For the text-containing cell, return its midpoint in [x, y] coordinate format. 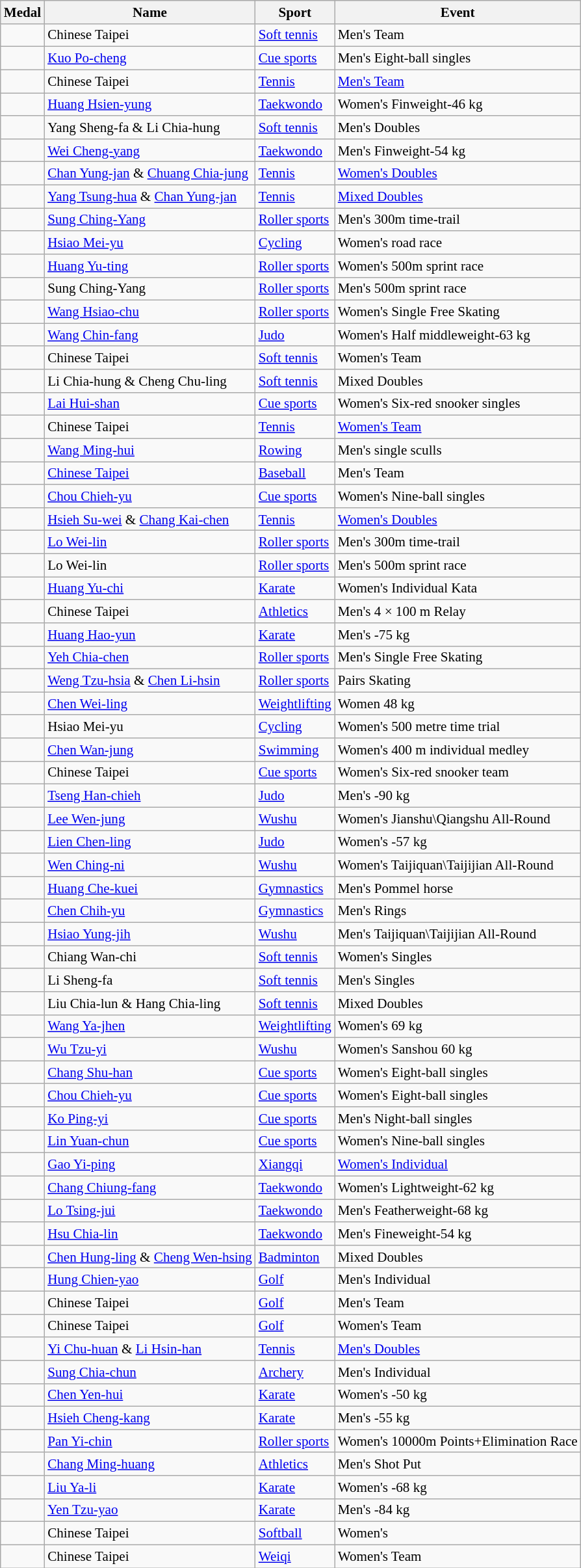
Lo Tsing-jui [149, 1211]
Sport [295, 12]
Men's 4 × 100 m Relay [458, 611]
Yeh Chia-chen [149, 657]
Pairs Skating [458, 680]
Name [149, 12]
Women's -68 kg [458, 1487]
Men's Finweight-54 kg [458, 150]
Women's Lightweight-62 kg [458, 1188]
Men's Taijiquan\Taijijian All-Round [458, 934]
Men's Eight-ball singles [458, 59]
Chen Hung-ling & Cheng Wen-hsing [149, 1256]
Chiang Wan-chi [149, 957]
Swimming [295, 749]
Hsieh Su-wei & Chang Kai-chen [149, 519]
Women's Six-red snooker team [458, 773]
Men's single sculls [458, 450]
Tseng Han-chieh [149, 796]
Kuo Po-cheng [149, 59]
Men's -84 kg [458, 1510]
Ko Ping-yi [149, 1119]
Chen Yen-hui [149, 1394]
Chang Chiung-fang [149, 1188]
Li Sheng-fa [149, 979]
Women's Jianshu\Qiangshu All-Round [458, 818]
Softball [295, 1534]
Women's 500m sprint race [458, 265]
Huang Hsien-yung [149, 104]
Huang Yu-ting [149, 265]
Women's Single Free Skating [458, 312]
Huang Che-kuei [149, 887]
Men's Rings [458, 910]
Wen Ching-ni [149, 865]
Women's [458, 1534]
Weiqi [295, 1556]
Li Chia-hung & Cheng Chu-ling [149, 381]
Women's Finweight-46 kg [458, 104]
Chang Shu-han [149, 1072]
Xiangqi [295, 1164]
Men's -75 kg [458, 635]
Wang Ya-jhen [149, 1026]
Hung Chien-yao [149, 1280]
Wang Hsiao-chu [149, 312]
Wei Cheng-yang [149, 150]
Women's Half middleweight-63 kg [458, 334]
Women's Singles [458, 957]
Women 48 kg [458, 704]
Sung Chia-chun [149, 1372]
Wang Ming-hui [149, 450]
Women's Six-red snooker singles [458, 403]
Men's Featherweight-68 kg [458, 1211]
Lin Yuan-chun [149, 1141]
Men's Shot Put [458, 1463]
Men's Pommel horse [458, 887]
Women's 69 kg [458, 1026]
Archery [295, 1372]
Wang Chin-fang [149, 334]
Men's Single Free Skating [458, 657]
Gao Yi-ping [149, 1164]
Chen Wei-ling [149, 704]
Chan Yung-jan & Chuang Chia-jung [149, 173]
Liu Ya-li [149, 1487]
Lien Chen-ling [149, 842]
Chen Chih-yu [149, 910]
Weng Tzu-hsia & Chen Li-hsin [149, 680]
Hsieh Cheng-kang [149, 1418]
Badminton [295, 1256]
Hsu Chia-lin [149, 1233]
Men's Fineweight-54 kg [458, 1233]
Medal [22, 12]
Men's Night-ball singles [458, 1119]
Yi Chu-huan & Li Hsin-han [149, 1349]
Men's Singles [458, 979]
Women's Individual [458, 1164]
Women's road race [458, 242]
Huang Hao-yun [149, 635]
Rowing [295, 450]
Women's Sanshou 60 kg [458, 1050]
Women's 10000m Points+Elimination Race [458, 1441]
Huang Yu-chi [149, 588]
Liu Chia-lun & Hang Chia-ling [149, 1003]
Pan Yi-chin [149, 1441]
Women's Taijiquan\Taijijian All-Round [458, 865]
Chang Ming-huang [149, 1463]
Men's -90 kg [458, 796]
Women's Individual Kata [458, 588]
Yen Tzu-yao [149, 1510]
Women's 400 m individual medley [458, 749]
Women's -50 kg [458, 1394]
Event [458, 12]
Yang Tsung-hua & Chan Yung-jan [149, 196]
Yang Sheng-fa & Li Chia-hung [149, 127]
Chen Wan-jung [149, 749]
Hsiao Yung-jih [149, 934]
Men's -55 kg [458, 1418]
Lee Wen-jung [149, 818]
Baseball [295, 473]
Lai Hui-shan [149, 403]
Women's -57 kg [458, 842]
Women's 500 metre time trial [458, 726]
Wu Tzu-yi [149, 1050]
